For the text-containing cell, return its midpoint in [X, Y] coordinate format. 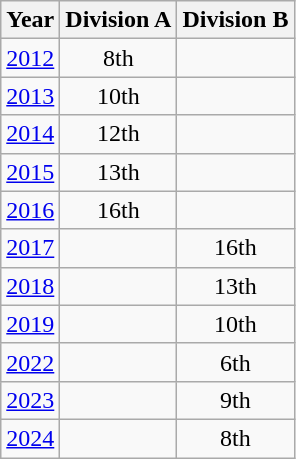
2014 [30, 134]
2015 [30, 172]
Division A [118, 20]
12th [118, 134]
6th [236, 362]
2013 [30, 96]
Division B [236, 20]
2023 [30, 400]
2012 [30, 58]
2024 [30, 438]
2017 [30, 248]
2019 [30, 324]
Year [30, 20]
2022 [30, 362]
2016 [30, 210]
9th [236, 400]
2018 [30, 286]
